Provide the (x, y) coordinate of the cell's center where the given text is located.  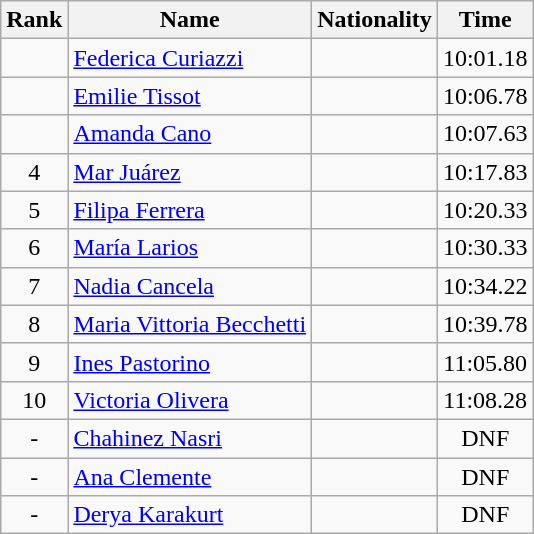
Maria Vittoria Becchetti (190, 324)
10:20.33 (485, 210)
10:34.22 (485, 286)
Ana Clemente (190, 477)
Chahinez Nasri (190, 438)
8 (34, 324)
Mar Juárez (190, 172)
Derya Karakurt (190, 515)
10:01.18 (485, 58)
9 (34, 362)
Nadia Cancela (190, 286)
10:39.78 (485, 324)
Amanda Cano (190, 134)
7 (34, 286)
Time (485, 20)
María Larios (190, 248)
Victoria Olivera (190, 400)
6 (34, 248)
Ines Pastorino (190, 362)
11:05.80 (485, 362)
5 (34, 210)
10:17.83 (485, 172)
Nationality (375, 20)
10:07.63 (485, 134)
Name (190, 20)
Filipa Ferrera (190, 210)
Emilie Tissot (190, 96)
11:08.28 (485, 400)
10 (34, 400)
Rank (34, 20)
10:30.33 (485, 248)
Federica Curiazzi (190, 58)
4 (34, 172)
10:06.78 (485, 96)
